Pinpoint the cell where the given text exists, returning its (x, y) midpoint coordinate. 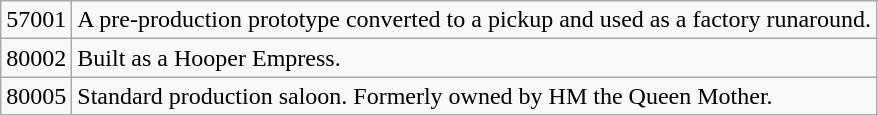
80002 (36, 58)
Built as a Hooper Empress. (474, 58)
80005 (36, 96)
57001 (36, 20)
Standard production saloon. Formerly owned by HM the Queen Mother. (474, 96)
A pre-production prototype converted to a pickup and used as a factory runaround. (474, 20)
